Return (X, Y) of the center of cell containing provided text 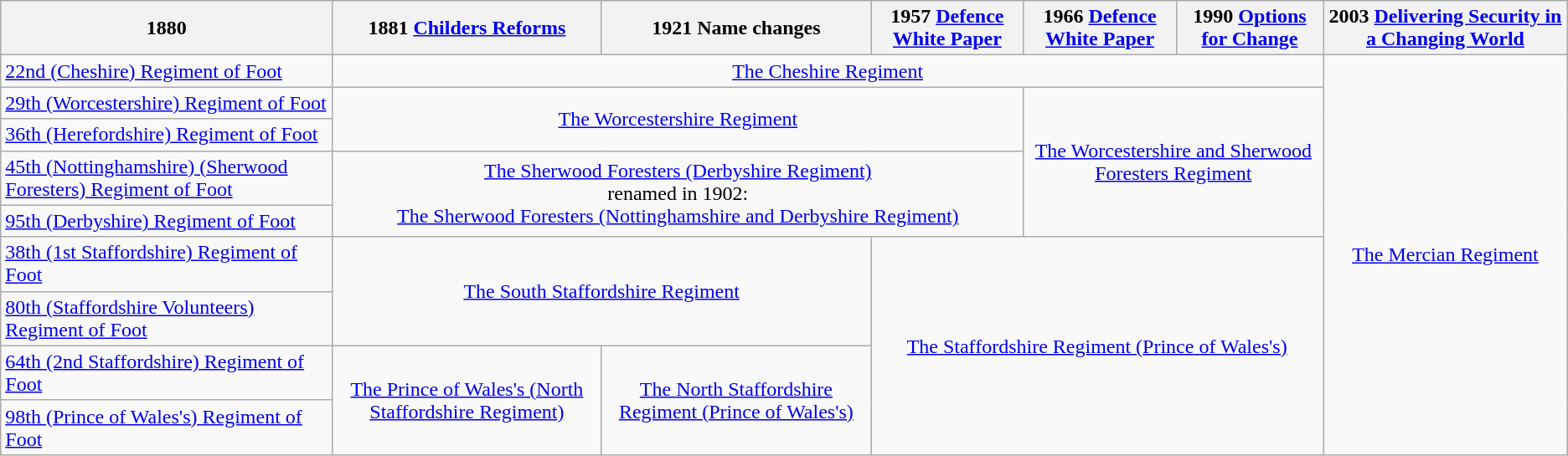
64th (2nd Staffordshire) Regiment of Foot (167, 373)
The North Staffordshire Regiment (Prince of Wales's) (736, 400)
The Prince of Wales's (North Staffordshire Regiment) (467, 400)
98th (Prince of Wales's) Regiment of Foot (167, 427)
1881 Childers Reforms (467, 28)
The Cheshire Regiment (828, 71)
The Worcestershire and Sherwood Foresters Regiment (1173, 162)
95th (Derbyshire) Regiment of Foot (167, 221)
38th (1st Staffordshire) Regiment of Foot (167, 264)
1921 Name changes (736, 28)
The Worcestershire Regiment (678, 119)
22nd (Cheshire) Regiment of Foot (167, 71)
1880 (167, 28)
2003 Delivering Security in a Changing World (1446, 28)
The South Staffordshire Regiment (601, 291)
45th (Nottinghamshire) (Sherwood Foresters) Regiment of Foot (167, 177)
The Staffordshire Regiment (Prince of Wales's) (1097, 346)
29th (Worcestershire) Regiment of Foot (167, 103)
1966 Defence White Paper (1100, 28)
The Mercian Regiment (1446, 255)
36th (Herefordshire) Regiment of Foot (167, 135)
1990 Options for Change (1250, 28)
1957 Defence White Paper (947, 28)
80th (Staffordshire Volunteers) Regiment of Foot (167, 318)
The Sherwood Foresters (Derbyshire Regiment)renamed in 1902:The Sherwood Foresters (Nottinghamshire and Derbyshire Regiment) (678, 194)
